For the text-containing cell, return its midpoint in (x, y) coordinate format. 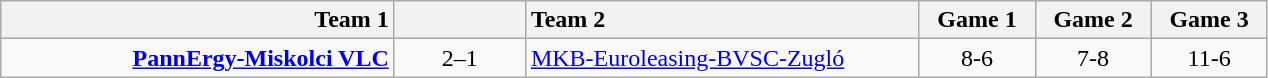
Game 2 (1093, 20)
2–1 (460, 58)
Game 3 (1209, 20)
Game 1 (977, 20)
Team 1 (198, 20)
7-8 (1093, 58)
MKB-Euroleasing-BVSC-Zugló (722, 58)
11-6 (1209, 58)
Team 2 (722, 20)
PannErgy-Miskolci VLC (198, 58)
8-6 (977, 58)
